Scan for the cell matching the given text and deliver its [x, y] coordinate at center. 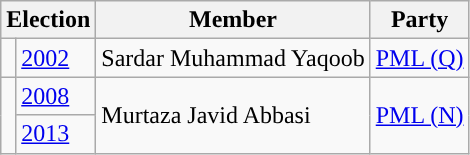
Sardar Muhammad Yaqoob [233, 58]
Party [420, 20]
Election [48, 20]
PML (Q) [420, 58]
2013 [56, 134]
2008 [56, 96]
Murtaza Javid Abbasi [233, 115]
2002 [56, 58]
PML (N) [420, 115]
Member [233, 20]
